Pinpoint the cell where the given text exists, returning its (X, Y) midpoint coordinate. 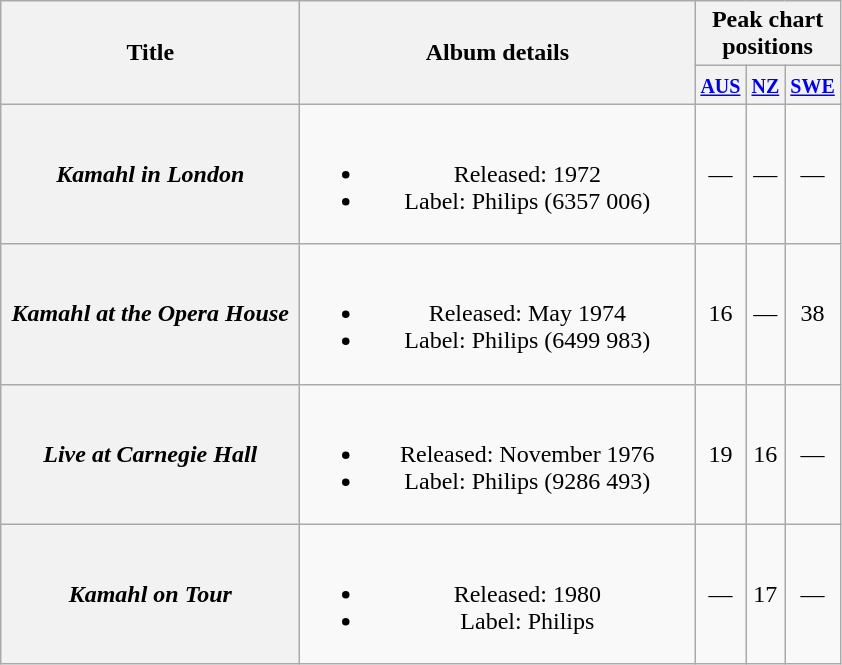
Kamahl on Tour (150, 594)
AUS (720, 85)
17 (766, 594)
Released: November 1976Label: Philips (9286 493) (498, 454)
Kamahl in London (150, 174)
Album details (498, 52)
Peak chartpositions (768, 34)
Live at Carnegie Hall (150, 454)
Released: May 1974Label: Philips (6499 983) (498, 314)
Released: 1972Label: Philips (6357 006) (498, 174)
NZ (766, 85)
Title (150, 52)
SWE (813, 85)
Kamahl at the Opera House (150, 314)
Released: 1980Label: Philips (498, 594)
19 (720, 454)
38 (813, 314)
